Capture the cell that displays the provided text and extract its [X, Y] central coordinate. 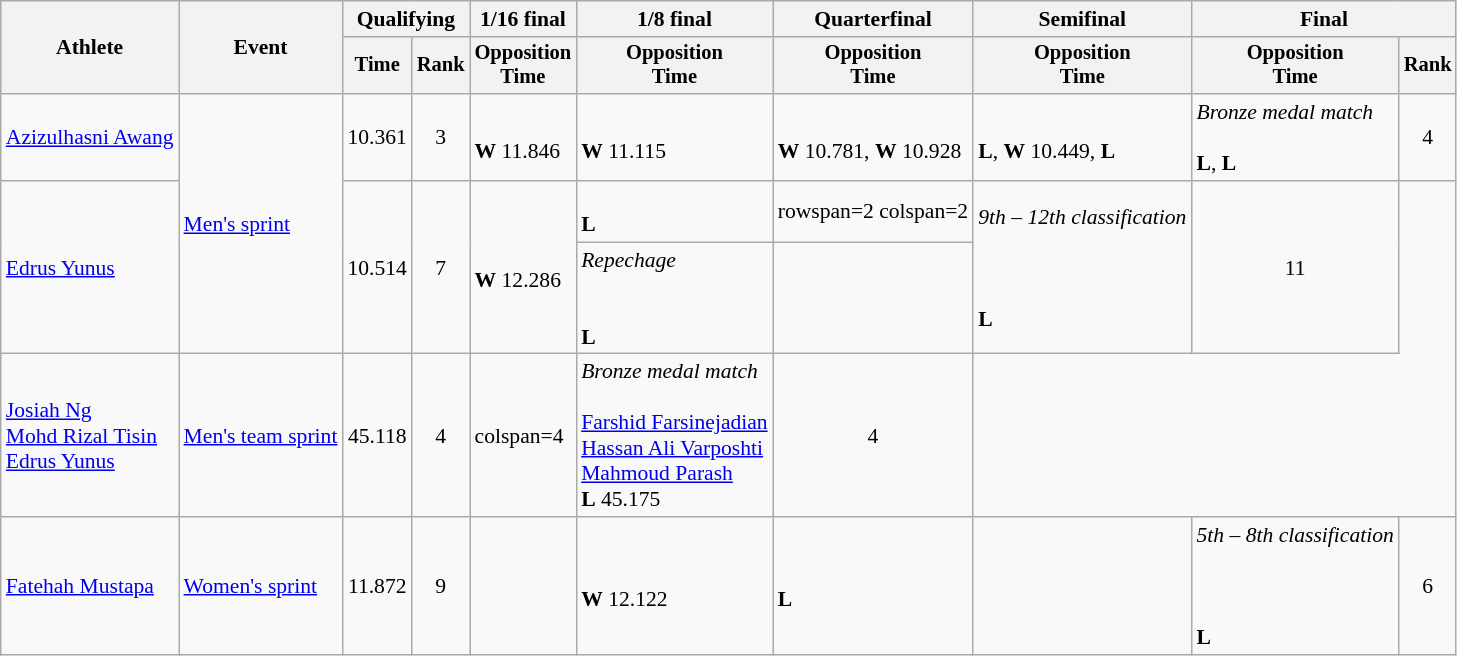
11.872 [376, 586]
Event [261, 48]
Quarterfinal [874, 19]
1/16 final [524, 19]
W 12.122 [674, 586]
W 11.115 [674, 138]
Qualifying [406, 19]
3 [441, 138]
11 [1294, 268]
Men's team sprint [261, 436]
5th – 8th classificationL [1294, 586]
Athlete [90, 48]
Azizulhasni Awang [90, 138]
10.361 [376, 138]
9 [441, 586]
Men's sprint [261, 224]
Edrus Yunus [90, 268]
Bronze medal matchL, L [1294, 138]
9th – 12th classificationL [1082, 268]
Josiah NgMohd Rizal TisinEdrus Yunus [90, 436]
Time [376, 66]
Fatehah Mustapa [90, 586]
RepechageL [674, 298]
W 11.846 [524, 138]
1/8 final [674, 19]
rowspan=2 colspan=2 [874, 212]
Final [1324, 19]
10.514 [376, 268]
colspan=4 [524, 436]
6 [1428, 586]
Semifinal [1082, 19]
7 [441, 268]
W 12.286 [524, 268]
W 10.781, W 10.928 [874, 138]
Women's sprint [261, 586]
L, W 10.449, L [1082, 138]
45.118 [376, 436]
Bronze medal matchFarshid FarsinejadianHassan Ali VarposhtiMahmoud ParashL 45.175 [674, 436]
